Pinpoint the cell where the given text exists, returning its [x, y] midpoint coordinate. 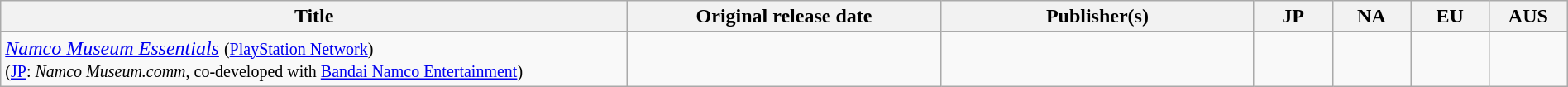
JP [1293, 17]
Original release date [784, 17]
NA [1371, 17]
Namco Museum Essentials (PlayStation Network)(JP: Namco Museum.comm, co-developed with Bandai Namco Entertainment) [314, 60]
Publisher(s) [1097, 17]
Title [314, 17]
AUS [1528, 17]
EU [1451, 17]
